Find where the given text appears and provide that cell's center as [x, y] coordinate. 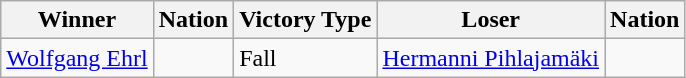
Victory Type [306, 20]
Winner [77, 20]
Wolfgang Ehrl [77, 58]
Fall [306, 58]
Loser [491, 20]
Hermanni Pihlajamäki [491, 58]
